Return the [X, Y] coordinate for the center point of the cell that contains the specified text.  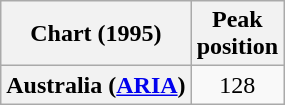
Chart (1995) [96, 34]
Peakposition [237, 34]
128 [237, 85]
Australia (ARIA) [96, 85]
